Locate the cell with the specified text and output its [X, Y] center coordinate. 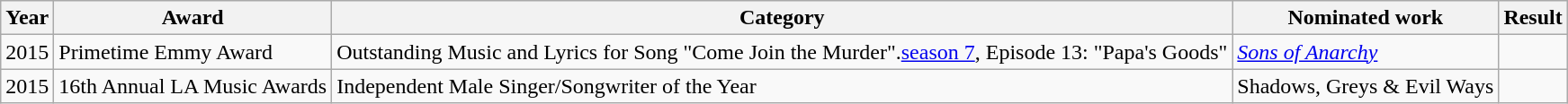
Nominated work [1366, 18]
Award [193, 18]
Year [27, 18]
Outstanding Music and Lyrics for Song "Come Join the Murder".season 7, Episode 13: "Papa's Goods" [783, 52]
Category [783, 18]
16th Annual LA Music Awards [193, 86]
Sons of Anarchy [1366, 52]
Result [1533, 18]
Shadows, Greys & Evil Ways [1366, 86]
Primetime Emmy Award [193, 52]
Independent Male Singer/Songwriter of the Year [783, 86]
